Provide the (x, y) coordinate of the cell's center where the given text is located.  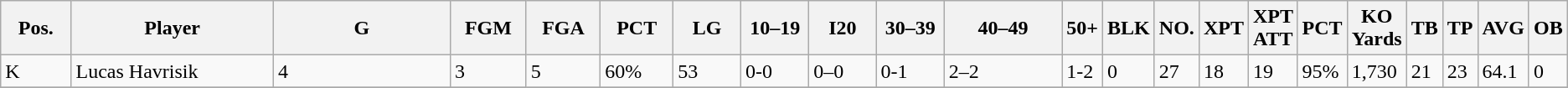
23 (1460, 71)
Pos. (36, 28)
1-2 (1082, 71)
0-1 (910, 71)
21 (1424, 71)
XPT (1223, 28)
KO Yards (1377, 28)
NO. (1176, 28)
40–49 (1003, 28)
XPT ATT (1273, 28)
G (362, 28)
TB (1424, 28)
BLK (1129, 28)
OB (1548, 28)
K (36, 71)
60% (637, 71)
27 (1176, 71)
LG (707, 28)
5 (563, 71)
19 (1273, 71)
50+ (1082, 28)
18 (1223, 71)
AVG (1503, 28)
95% (1322, 71)
4 (362, 71)
0–0 (843, 71)
3 (487, 71)
10–19 (774, 28)
2–2 (1003, 71)
0-0 (774, 71)
30–39 (910, 28)
Player (173, 28)
53 (707, 71)
FGA (563, 28)
Lucas Havrisik (173, 71)
64.1 (1503, 71)
I20 (843, 28)
TP (1460, 28)
1,730 (1377, 71)
FGM (487, 28)
